Capture the cell that displays the provided text and extract its [x, y] central coordinate. 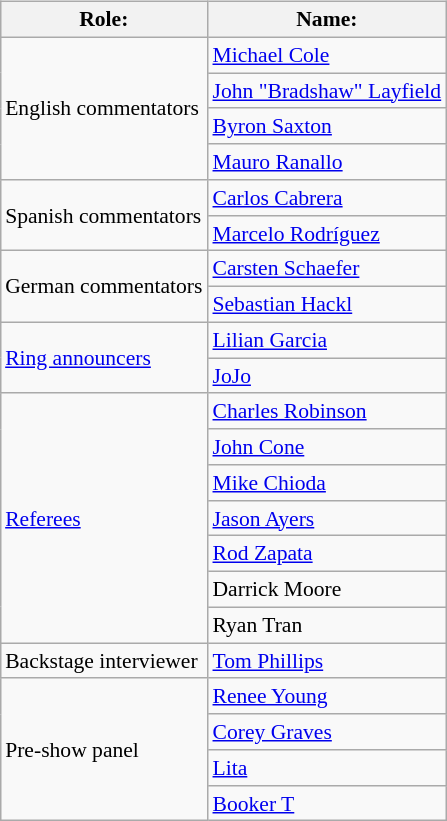
JoJo [326, 376]
Lita [326, 768]
Carlos Cabrera [326, 198]
Byron Saxton [326, 126]
Darrick Moore [326, 590]
Backstage interviewer [104, 661]
Marcelo Rodríguez [326, 233]
Spanish commentators [104, 216]
German commentators [104, 286]
John Cone [326, 447]
Mike Chioda [326, 483]
Ring announcers [104, 358]
Referees [104, 518]
Michael Cole [326, 55]
Jason Ayers [326, 518]
Mauro Ranallo [326, 162]
Tom Phillips [326, 661]
Sebastian Hackl [326, 305]
Corey Graves [326, 732]
Name: [326, 20]
Rod Zapata [326, 554]
Pre-show panel [104, 749]
Charles Robinson [326, 411]
Renee Young [326, 696]
English commentators [104, 108]
Lilian Garcia [326, 340]
Role: [104, 20]
John "Bradshaw" Layfield [326, 91]
Ryan Tran [326, 625]
Booker T [326, 803]
Carsten Schaefer [326, 269]
